Identify which cell holds the provided text, then report its [x, y] central coordinate. 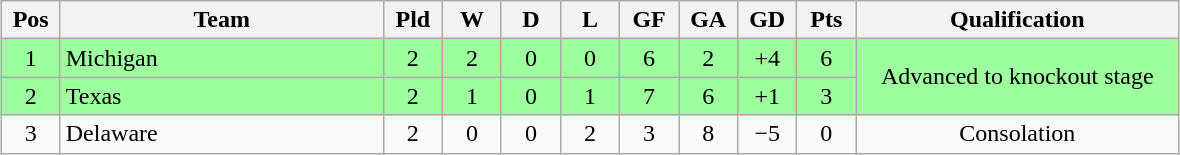
7 [650, 96]
GA [708, 20]
Consolation [1018, 134]
−5 [768, 134]
+1 [768, 96]
D [530, 20]
Michigan [222, 58]
Pos [30, 20]
Team [222, 20]
W [472, 20]
Delaware [222, 134]
Pts [826, 20]
GD [768, 20]
+4 [768, 58]
Texas [222, 96]
Qualification [1018, 20]
Pld [412, 20]
Advanced to knockout stage [1018, 77]
L [590, 20]
GF [650, 20]
8 [708, 134]
